For the text-containing cell, return its midpoint in [x, y] coordinate format. 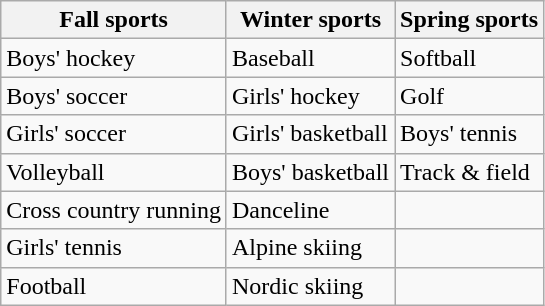
Girls' basketball [310, 134]
Danceline [310, 210]
Fall sports [114, 20]
Softball [470, 58]
Golf [470, 96]
Girls' hockey [310, 96]
Volleyball [114, 172]
Football [114, 286]
Winter sports [310, 20]
Boys' hockey [114, 58]
Nordic skiing [310, 286]
Boys' basketball [310, 172]
Girls' tennis [114, 248]
Track & field [470, 172]
Baseball [310, 58]
Cross country running [114, 210]
Girls' soccer [114, 134]
Boys' tennis [470, 134]
Spring sports [470, 20]
Boys' soccer [114, 96]
Alpine skiing [310, 248]
